Locate the cell with the specified text and output its (X, Y) center coordinate. 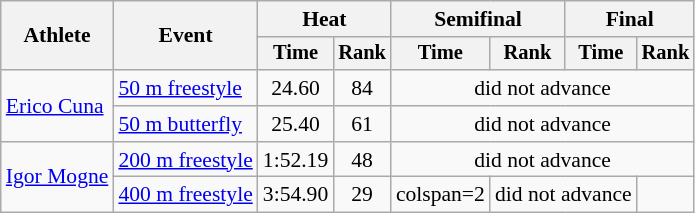
Final (630, 19)
84 (362, 88)
50 m freestyle (185, 88)
Athlete (58, 36)
Erico Cuna (58, 106)
3:54.90 (296, 195)
25.40 (296, 124)
29 (362, 195)
24.60 (296, 88)
200 m freestyle (185, 160)
Semifinal (478, 19)
colspan=2 (440, 195)
Heat (324, 19)
Igor Mogne (58, 178)
400 m freestyle (185, 195)
50 m butterfly (185, 124)
61 (362, 124)
48 (362, 160)
1:52.19 (296, 160)
Event (185, 36)
